Search for the cell housing the specified text and yield its [X, Y] center coordinate. 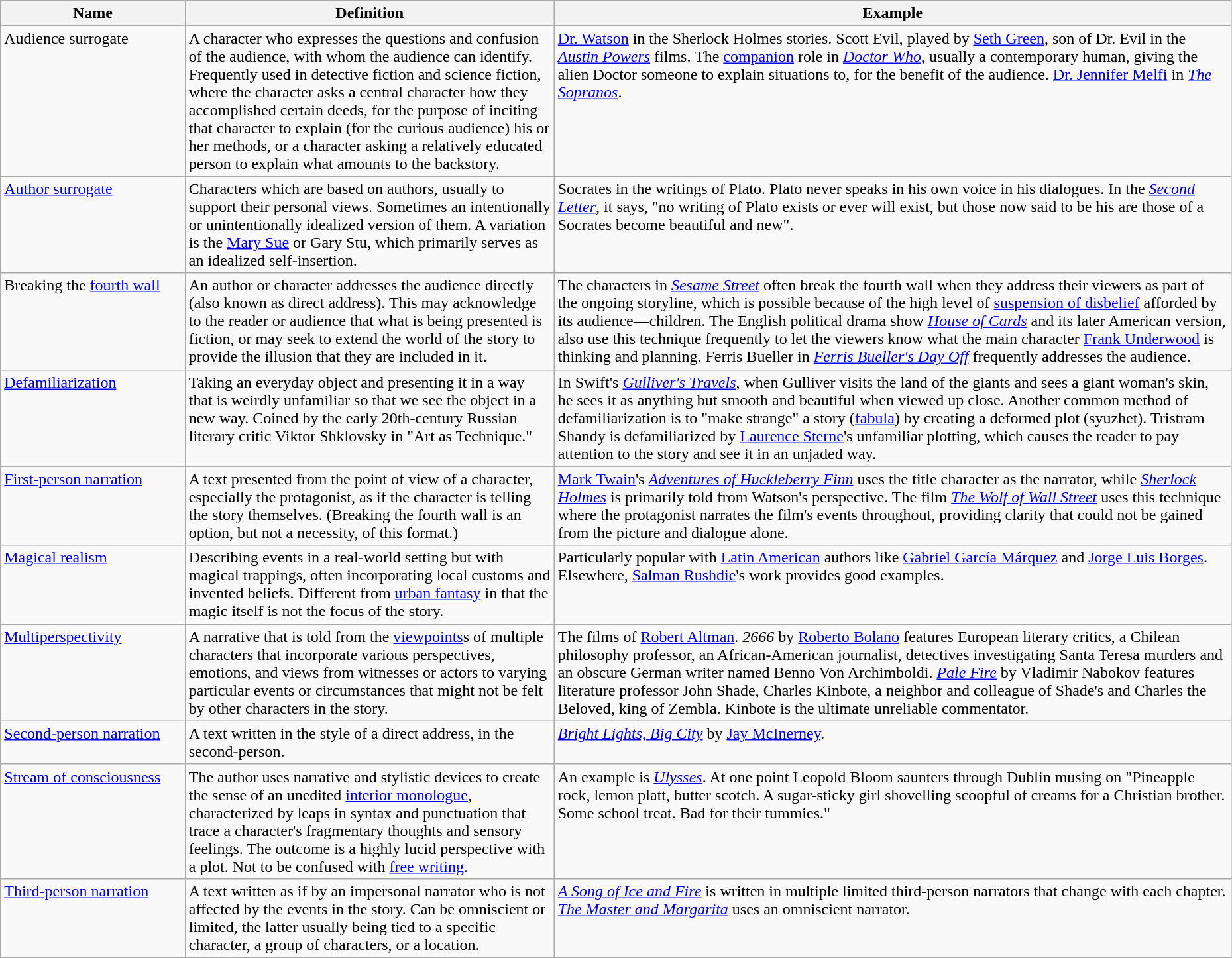
Audience surrogate [93, 101]
Stream of consciousness [93, 822]
Third-person narration [93, 918]
Author surrogate [93, 225]
Name [93, 13]
Multiperspectivity [93, 672]
Breaking the fourth wall [93, 321]
Bright Lights, Big City by Jay McInerney. [892, 742]
Magical realism [93, 584]
First-person narration [93, 506]
Defamiliarization [93, 418]
Second-person narration [93, 742]
Example [892, 13]
Definition [370, 13]
A text written in the style of a direct address, in the second-person. [370, 742]
